Return [x, y] of the center of cell containing provided text 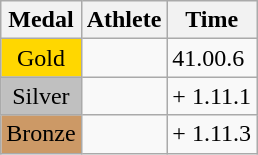
+ 1.11.1 [212, 96]
+ 1.11.3 [212, 134]
Gold [41, 58]
41.00.6 [212, 58]
Athlete [124, 20]
Silver [41, 96]
Bronze [41, 134]
Medal [41, 20]
Time [212, 20]
